Scan for the cell matching the given text and deliver its [X, Y] coordinate at center. 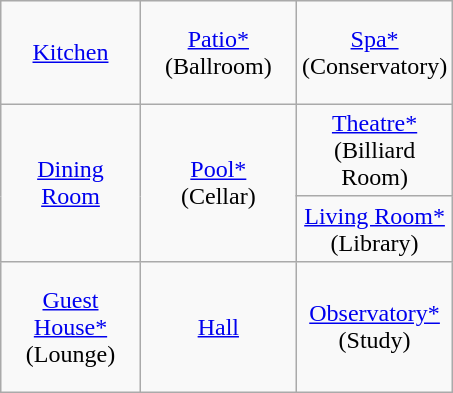
Patio* (Ballroom) [218, 53]
Hall [218, 326]
Dining Room [71, 182]
Spa* (Conservatory) [374, 53]
Theatre* (Billiard Room) [374, 150]
Living Room* (Library) [374, 228]
Kitchen [71, 53]
Pool* (Cellar) [218, 182]
Observatory* (Study) [374, 326]
Guest House* (Lounge) [71, 326]
